Return (X, Y) of the center of cell containing provided text 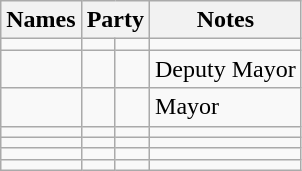
Mayor (226, 107)
Party (115, 20)
Notes (226, 20)
Names (41, 20)
Deputy Mayor (226, 69)
